Pinpoint the cell where the given text exists, returning its [x, y] midpoint coordinate. 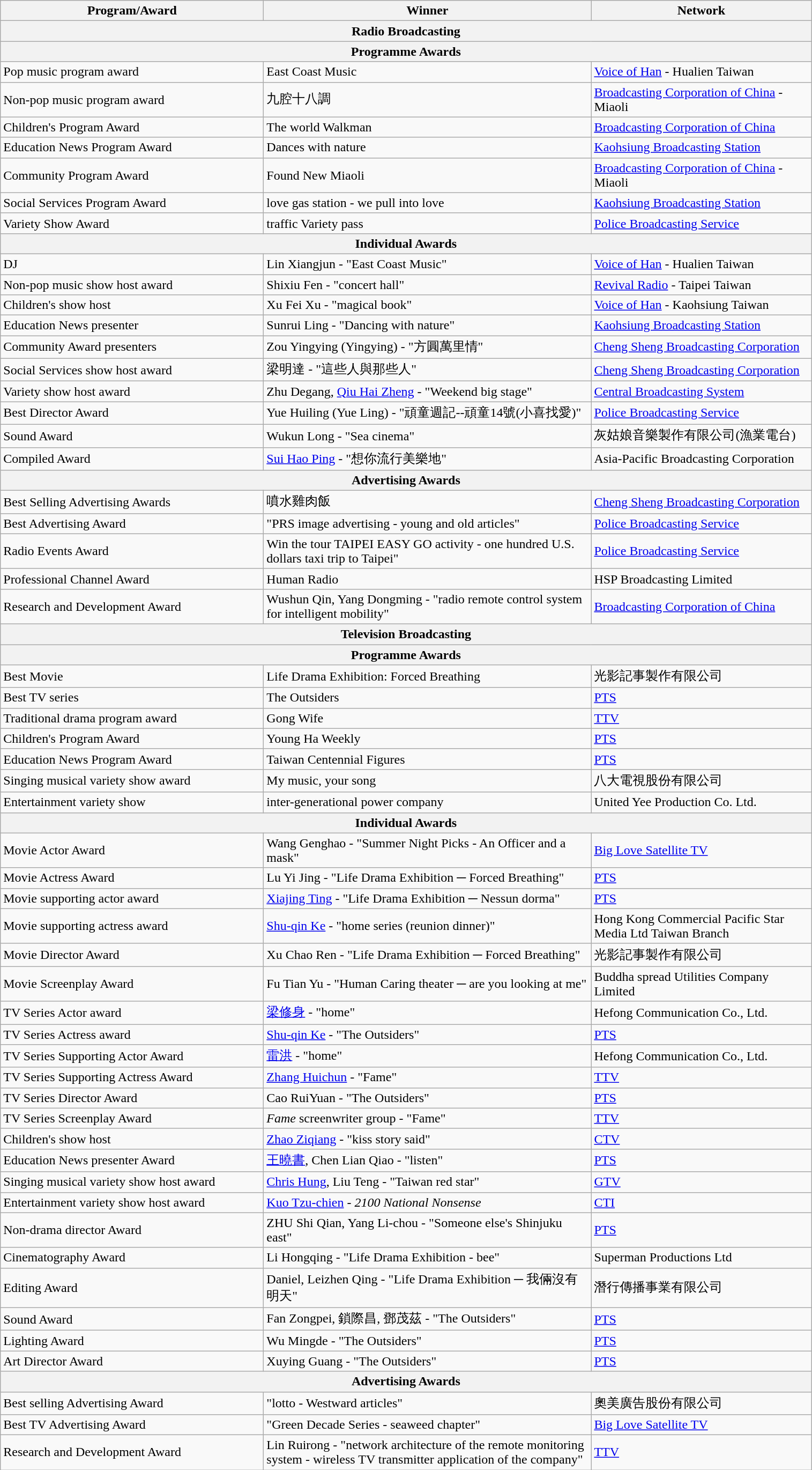
Network [701, 11]
Sunrui Ling - "Dancing with nature" [428, 326]
梁明達 - "這些人與那些人" [428, 370]
Radio Events Award [132, 551]
Movie Screenplay Award [132, 984]
Xu Chao Ren - "Life Drama Exhibition ─ Forced Breathing" [428, 955]
Superman Productions Ltd [701, 1258]
Best Selling Advertising Awards [132, 502]
Entertainment variety show [132, 802]
love gas station - we pull into love [428, 203]
Life Drama Exhibition: Forced Breathing [428, 677]
Shu-qin Ke - "home series (reunion dinner)" [428, 926]
Revival Radio - Taipei Taiwan [701, 285]
Human Radio [428, 579]
Best TV series [132, 698]
Traditional drama program award [132, 718]
Asia-Pacific Broadcasting Corporation [701, 459]
TV Series Actor award [132, 1013]
Singing musical variety show host award [132, 1182]
Sui Hao Ping - "想你流行美樂地" [428, 459]
Gong Wife [428, 718]
Radio Broadcasting [406, 31]
inter-generational power company [428, 802]
The world Walkman [428, 127]
Lu Yi Jing - "Life Drama Exhibition ─ Forced Breathing" [428, 878]
Education News presenter Award [132, 1161]
Program/Award [132, 11]
GTV [701, 1182]
DJ [132, 264]
灰姑娘音樂製作有限公司(漁業電台) [701, 435]
ZHU Shi Qian, Yang Li-chou - "Someone else's Shinjuku east" [428, 1230]
Best Advertising Award [132, 523]
王曉書, Chen Lian Qiao - "listen" [428, 1161]
Hong Kong Commercial Pacific Star Media Ltd Taiwan Branch [701, 926]
Wang Genghao - "Summer Night Picks - An Officer and a mask" [428, 851]
TV Series Supporting Actor Award [132, 1057]
Singing musical variety show award [132, 781]
Chris Hung, Liu Teng - "Taiwan red star" [428, 1182]
九腔十八調 [428, 100]
"lotto - Westward articles" [428, 1403]
Best Movie [132, 677]
Cao RuiYuan - "The Outsiders" [428, 1098]
Lin Ruirong - "network architecture of the remote monitoring system - wireless TV transmitter application of the company" [428, 1452]
Zhu Degang, Qiu Hai Zheng - "Weekend big stage" [428, 391]
Zou Yingying (Yingying) - "方圓萬里情" [428, 348]
Art Director Award [132, 1361]
My music, your song [428, 781]
Kuo Tzu-chien - 2100 National Nonsense [428, 1202]
Li Hongqing - "Life Drama Exhibition - bee" [428, 1258]
奧美廣告股份有限公司 [701, 1403]
Pop music program award [132, 72]
梁修身 - "home" [428, 1013]
Non-pop music show host award [132, 285]
Best selling Advertising Award [132, 1403]
United Yee Production Co. Ltd. [701, 802]
雷洪 - "home" [428, 1057]
Television Broadcasting [406, 634]
Zhang Huichun - "Fame" [428, 1077]
Shixiu Fen - "concert hall" [428, 285]
Xuying Guang - "The Outsiders" [428, 1361]
Social Services show host award [132, 370]
Entertainment variety show host award [132, 1202]
Non-pop music program award [132, 100]
HSP Broadcasting Limited [701, 579]
Social Services Program Award [132, 203]
East Coast Music [428, 72]
Taiwan Centennial Figures [428, 759]
Compiled Award [132, 459]
Education News presenter [132, 326]
CTV [701, 1139]
八大電視股份有限公司 [701, 781]
"PRS image advertising - young and old articles" [428, 523]
Voice of Han - Kaohsiung Taiwan [701, 305]
Best TV Advertising Award [132, 1425]
Community Program Award [132, 175]
Yue Huiling (Yue Ling) - "頑童週記--頑童14號(小喜找愛)" [428, 413]
TV Series Supporting Actress Award [132, 1077]
Best Director Award [132, 413]
Wukun Long - "Sea cinema" [428, 435]
Movie supporting actress award [132, 926]
TV Series Screenplay Award [132, 1118]
Dances with nature [428, 147]
Wu Mingde - "The Outsiders" [428, 1341]
Zhao Ziqiang - "kiss story said" [428, 1139]
Cinematography Award [132, 1258]
TV Series Actress award [132, 1035]
"Green Decade Series - seaweed chapter" [428, 1425]
Movie Actress Award [132, 878]
Win the tour TAIPEI EASY GO activity - one hundred U.S. dollars taxi trip to Taipei" [428, 551]
Movie supporting actor award [132, 898]
Movie Actor Award [132, 851]
Lin Xiangjun - "East Coast Music" [428, 264]
Daniel, Leizhen Qing - "Life Drama Exhibition ─ 我倆沒有明天" [428, 1288]
Buddha spread Utilities Company Limited [701, 984]
Wushun Qin, Yang Dongming - "radio remote control system for intelligent mobility" [428, 606]
潛行傳播事業有限公司 [701, 1288]
Editing Award [132, 1288]
Variety Show Award [132, 223]
Movie Director Award [132, 955]
Fan Zongpei, 鎖際昌, 鄧茂茲 - "The Outsiders" [428, 1319]
Non-drama director Award [132, 1230]
Lighting Award [132, 1341]
Variety show host award [132, 391]
Fame screenwriter group - "Fame" [428, 1118]
Xu Fei Xu - "magical book" [428, 305]
Central Broadcasting System [701, 391]
Young Ha Weekly [428, 738]
Community Award presenters [132, 348]
The Outsiders [428, 698]
Professional Channel Award [132, 579]
Found New Miaoli [428, 175]
Fu Tian Yu - "Human Caring theater ─ are you looking at me" [428, 984]
Xiajing Ting - "Life Drama Exhibition ─ Nessun dorma" [428, 898]
Winner [428, 11]
TV Series Director Award [132, 1098]
traffic Variety pass [428, 223]
CTI [701, 1202]
噴水雞肉飯 [428, 502]
Shu-qin Ke - "The Outsiders" [428, 1035]
